Scan for the cell matching the given text and deliver its [X, Y] coordinate at center. 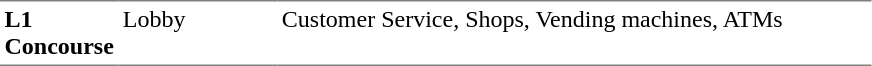
L1Concourse [59, 33]
Lobby [198, 33]
Customer Service, Shops, Vending machines, ATMs [574, 33]
